Scan for the cell matching the given text and deliver its [x, y] coordinate at center. 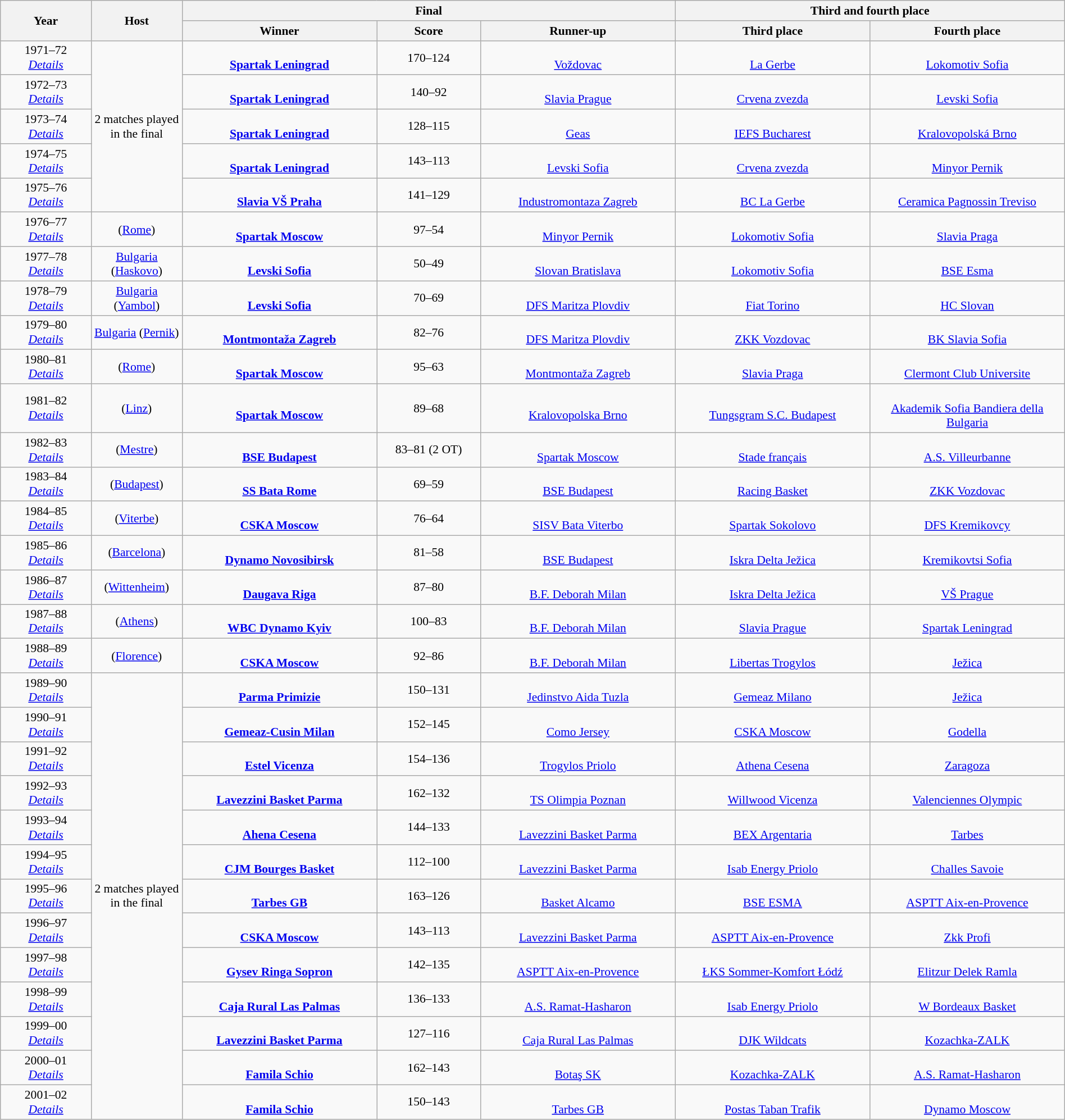
2000–01Details [46, 1068]
144–133 [429, 828]
Ahena Cesena [280, 828]
50–49 [429, 264]
Stade français [773, 449]
1988–89Details [46, 656]
Challes Savoie [967, 862]
Valenciennes Olympic [967, 793]
(Florence) [136, 656]
142–135 [429, 965]
(Wittenheim) [136, 588]
Bulgaria (Haskovo) [136, 264]
128–115 [429, 127]
69–59 [429, 484]
(Barcelona) [136, 553]
WBC Dynamo Kyiv [280, 621]
Runner-up [579, 31]
ŁKS Sommer-Komfort Łódź [773, 965]
97–54 [429, 229]
Third and fourth place [870, 11]
140–92 [429, 92]
Libertas Trogylos [773, 656]
1973–74Details [46, 127]
Industromontaza Zagreb [579, 195]
Spartak Sokolovo [773, 519]
1995–96Details [46, 896]
1991–92Details [46, 758]
Zkk Profi [967, 930]
1990–91Details [46, 725]
1999–00Details [46, 1034]
82–76 [429, 333]
Bulgaria (Yambol) [136, 298]
Score [429, 31]
150–143 [429, 1102]
1982–83Details [46, 449]
Third place [773, 31]
1986–87Details [46, 588]
HC Slovan [967, 298]
1997–98Details [46, 965]
141–129 [429, 195]
Year [46, 20]
Estel Vicenza [280, 758]
1975–76Details [46, 195]
87–80 [429, 588]
La Gerbe [773, 57]
Slovan Bratislava [579, 264]
Jedinstvo Aida Tuzla [579, 690]
Dynamo Moscow [967, 1102]
Kremikovtsi Sofia [967, 553]
(Athens) [136, 621]
152–145 [429, 725]
100–83 [429, 621]
1996–97Details [46, 930]
Slavia VŠ Praha [280, 195]
Tarbes [967, 828]
SISV Bata Viterbo [579, 519]
1981–82Details [46, 409]
163–126 [429, 896]
76–64 [429, 519]
1976–77Details [46, 229]
92–86 [429, 656]
Racing Basket [773, 484]
1974–75Details [46, 161]
Willwood Vicenza [773, 793]
1992–93Details [46, 793]
Bulgaria (Pernik) [136, 333]
136–133 [429, 999]
Clermont Club Universite [967, 367]
Winner [280, 31]
Athena Cesena [773, 758]
83–81 (2 OT) [429, 449]
Final [429, 11]
VŠ Prague [967, 588]
BSE Esma [967, 264]
Basket Alcamo [579, 896]
Tungsgram S.C. Budapest [773, 409]
Geas [579, 127]
162–143 [429, 1068]
Gemeaz Milano [773, 690]
SS Bata Rome [280, 484]
DFS Kremikovcy [967, 519]
162–132 [429, 793]
(Budapest) [136, 484]
BK Slavia Sofia [967, 333]
A.S. Villeurbanne [967, 449]
Dynamo Novosibirsk [280, 553]
154–136 [429, 758]
Ceramica Pagnossin Treviso [967, 195]
BC La Gerbe [773, 195]
TS Olimpia Poznan [579, 793]
Zaragoza [967, 758]
(Linz) [136, 409]
170–124 [429, 57]
112–100 [429, 862]
DJK Wildcats [773, 1034]
Como Jersey [579, 725]
Daugava Riga [280, 588]
1998–99Details [46, 999]
2001–02Details [46, 1102]
89–68 [429, 409]
Host [136, 20]
Elitzur Delek Ramla [967, 965]
Gysev Ringa Sopron [280, 965]
Gemeaz-Cusin Milan [280, 725]
BSE ESMA [773, 896]
IEFS Bucharest [773, 127]
Botaş SK [579, 1068]
95–63 [429, 367]
1978–79Details [46, 298]
Postas Taban Trafik [773, 1102]
1985–86Details [46, 553]
1994–95Details [46, 862]
Godella [967, 725]
W Bordeaux Basket [967, 999]
CJM Bourges Basket [280, 862]
(Viterbe) [136, 519]
1983–84Details [46, 484]
81–58 [429, 553]
1987–88Details [46, 621]
127–116 [429, 1034]
1979–80Details [46, 333]
Voždovac [579, 57]
Trogylos Priolo [579, 758]
BEX Argentaria [773, 828]
70–69 [429, 298]
150–131 [429, 690]
Kralovopolská Brno [967, 127]
Kralovopolska Brno [579, 409]
1984–85Details [46, 519]
1989–90Details [46, 690]
Akademik Sofia Bandiera della Bulgaria [967, 409]
Parma Primizie [280, 690]
1977–78Details [46, 264]
Fiat Torino [773, 298]
Fourth place [967, 31]
1993–94Details [46, 828]
1971–72Details [46, 57]
(Mestre) [136, 449]
1980–81Details [46, 367]
1972–73Details [46, 92]
